Find where the given text appears and provide that cell's center as [x, y] coordinate. 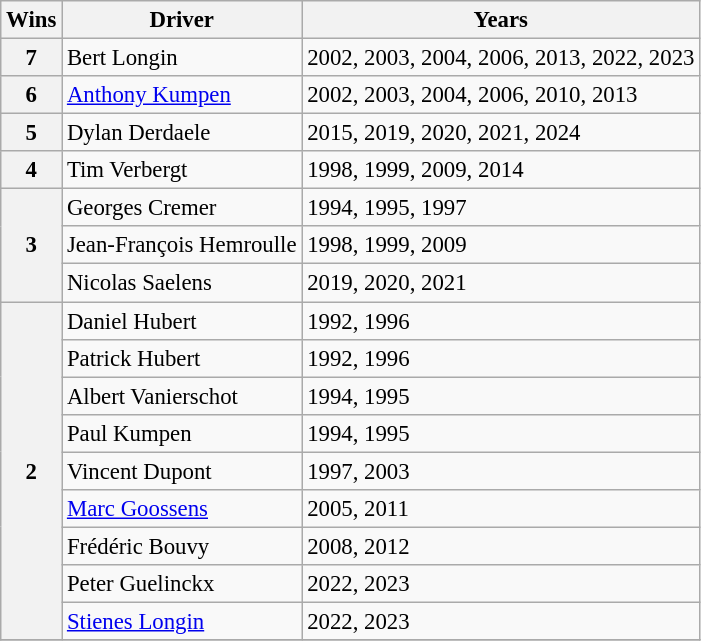
Marc Goossens [182, 509]
Peter Guelinckx [182, 584]
Georges Cremer [182, 208]
6 [32, 95]
2002, 2003, 2004, 2006, 2013, 2022, 2023 [501, 58]
7 [32, 58]
2002, 2003, 2004, 2006, 2010, 2013 [501, 95]
Paul Kumpen [182, 433]
Nicolas Saelens [182, 283]
Stienes Longin [182, 621]
Jean-François Hemroulle [182, 245]
Albert Vanierschot [182, 396]
1998, 1999, 2009, 2014 [501, 170]
Patrick Hubert [182, 358]
3 [32, 246]
2 [32, 471]
5 [32, 133]
2005, 2011 [501, 509]
2015, 2019, 2020, 2021, 2024 [501, 133]
Wins [32, 20]
1998, 1999, 2009 [501, 245]
Years [501, 20]
2019, 2020, 2021 [501, 283]
Dylan Derdaele [182, 133]
Bert Longin [182, 58]
Tim Verbergt [182, 170]
1994, 1995, 1997 [501, 208]
2008, 2012 [501, 546]
Driver [182, 20]
Anthony Kumpen [182, 95]
4 [32, 170]
Frédéric Bouvy [182, 546]
Daniel Hubert [182, 321]
1997, 2003 [501, 471]
Vincent Dupont [182, 471]
